Extract the (X, Y) coordinate from the center of the cell holding the provided text.  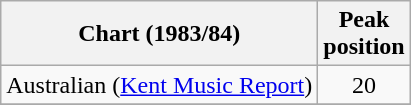
Chart (1983/84) (160, 34)
20 (364, 85)
Australian (Kent Music Report) (160, 85)
Peakposition (364, 34)
